For the text-containing cell, return its midpoint in [x, y] coordinate format. 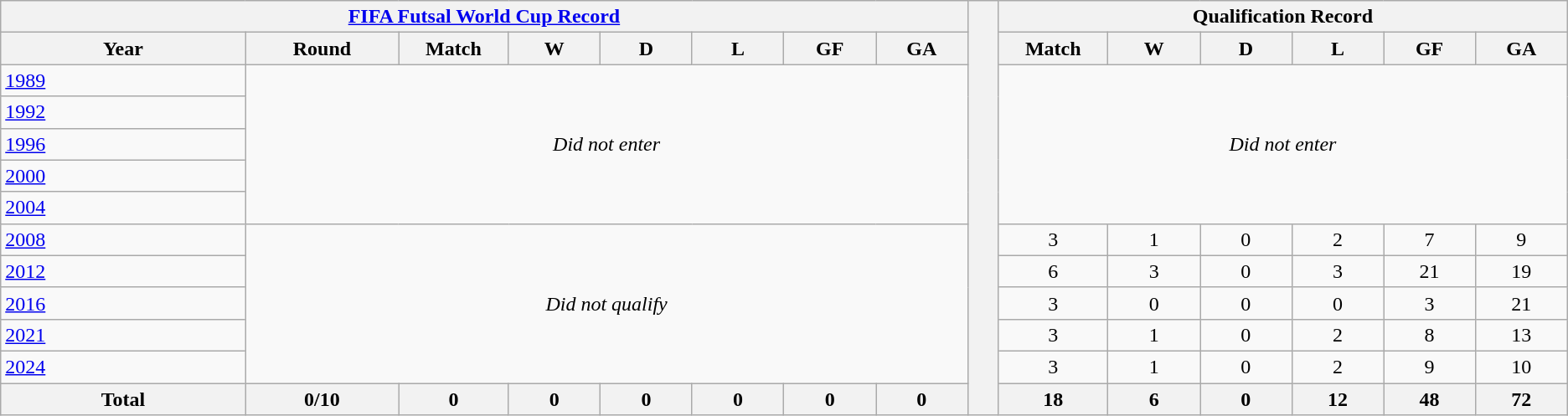
10 [1521, 367]
18 [1054, 399]
FIFA Futsal World Cup Record [484, 17]
13 [1521, 335]
2012 [123, 271]
19 [1521, 271]
1992 [123, 112]
Qualification Record [1283, 17]
1996 [123, 144]
12 [1338, 399]
Did not qualify [606, 303]
2004 [123, 208]
2021 [123, 335]
2016 [123, 303]
0/10 [322, 399]
Round [322, 49]
7 [1430, 239]
1989 [123, 80]
Total [123, 399]
2024 [123, 367]
72 [1521, 399]
Year [123, 49]
2008 [123, 239]
8 [1430, 335]
48 [1430, 399]
2000 [123, 176]
